Return the (x, y) coordinate for the center point of the cell that contains the specified text.  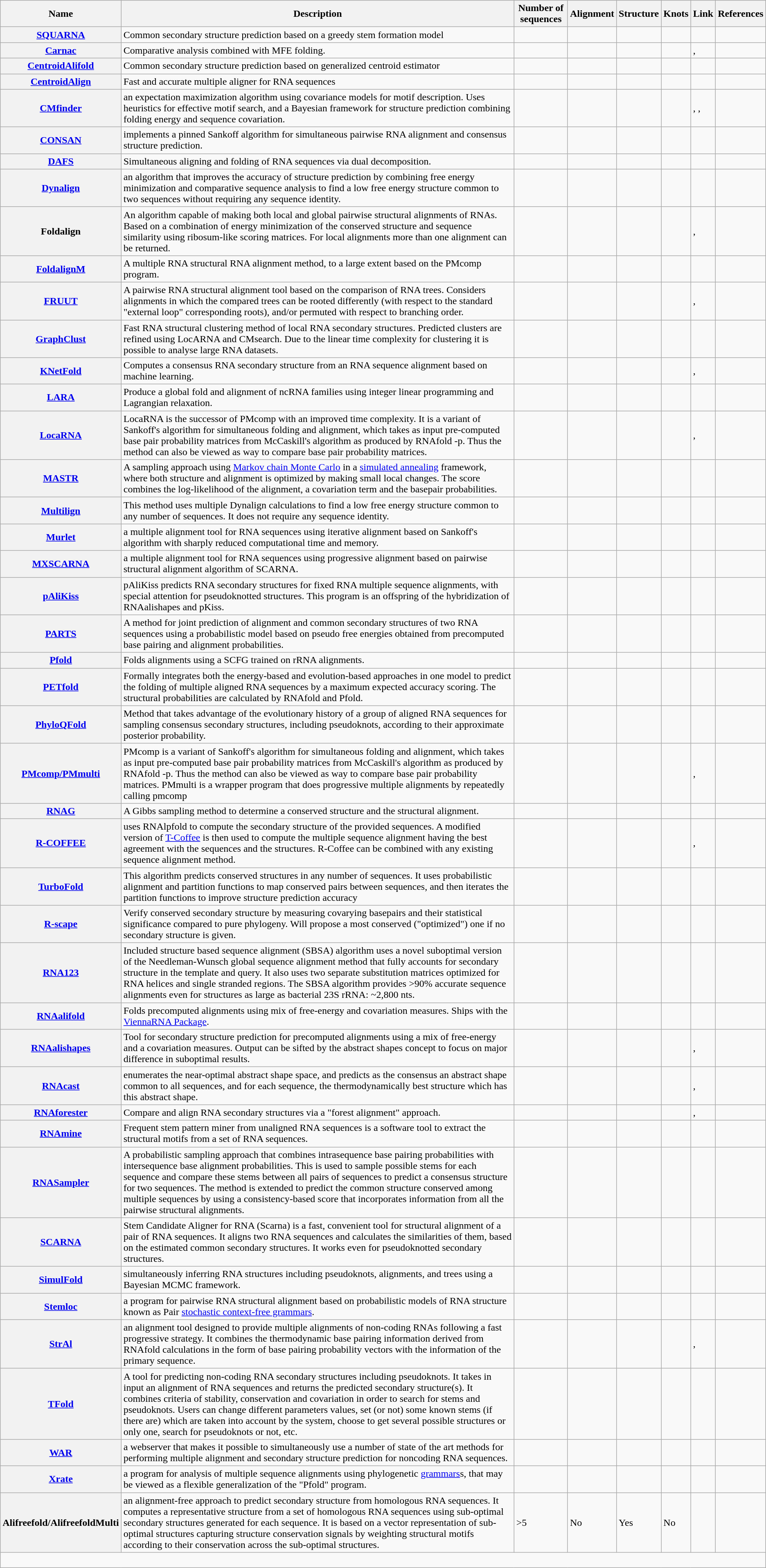
Stemloc (61, 1306)
RNAmine (61, 1134)
simultaneously inferring RNA structures including pseudoknots, alignments, and trees using a Bayesian MCMC framework. (318, 1279)
Common secondary structure prediction based on generalized centroid estimator (318, 66)
Yes (639, 1522)
GraphClust (61, 339)
>5 (541, 1522)
RNAcast (61, 1086)
, , (703, 108)
CONSAN (61, 140)
a program for pairwise RNA structural alignment based on probabilistic models of RNA structure known as Pair stochastic context-free grammars. (318, 1306)
Foldalign (61, 231)
Number of sequences (541, 14)
WAR (61, 1452)
R-scape (61, 924)
Alifreefold/AlifreefoldMulti (61, 1522)
Structure (639, 14)
FoldalignM (61, 268)
TurboFold (61, 887)
SQUARNA (61, 35)
PARTS (61, 634)
Description (318, 14)
MASTR (61, 478)
Multilign (61, 511)
Pfold (61, 660)
References (741, 14)
SCARNA (61, 1242)
Folds precomputed alignments using mix of free-energy and covariation measures. Ships with the ViennaRNA Package. (318, 1016)
Link (703, 14)
FRUUT (61, 301)
A multiple RNA structural RNA alignment method, to a large extent based on the PMcomp program. (318, 268)
MXSCARNA (61, 564)
Dynalign (61, 188)
Carnac (61, 50)
a multiple alignment tool for RNA sequences using progressive alignment based on pairwise structural alignment algorithm of SCARNA. (318, 564)
LocaRNA (61, 435)
CentroidAlifold (61, 66)
Knots (676, 14)
R-COFFEE (61, 843)
Comparative analysis combined with MFE folding. (318, 50)
RNAalishapes (61, 1048)
LARA (61, 398)
Fast and accurate multiple aligner for RNA sequences (318, 81)
Common secondary structure prediction based on a greedy stem formation model (318, 35)
A Gibbs sampling method to determine a conserved structure and the structural alignment. (318, 811)
CentroidAlign (61, 81)
DAFS (61, 161)
StrAl (61, 1344)
Alignment (592, 14)
Compare and align RNA secondary structures via a "forest alignment" approach. (318, 1112)
Simultaneous aligning and folding of RNA sequences via dual decomposition. (318, 161)
KNetFold (61, 371)
RNASampler (61, 1182)
Name (61, 14)
implements a pinned Sankoff algorithm for simultaneous pairwise RNA alignment and consensus structure prediction. (318, 140)
TFold (61, 1404)
Folds alignments using a SCFG trained on rRNA alignments. (318, 660)
PMcomp/PMmulti (61, 773)
Xrate (61, 1479)
RNA123 (61, 973)
Frequent stem pattern miner from unaligned RNA sequences is a software tool to extract the structural motifs from a set of RNA sequences. (318, 1134)
pAliKiss (61, 596)
PhyloQFold (61, 724)
PETfold (61, 687)
SimulFold (61, 1279)
RNAalifold (61, 1016)
RNAG (61, 811)
Produce a global fold and alignment of ncRNA families using integer linear programming and Lagrangian relaxation. (318, 398)
CMfinder (61, 108)
RNAforester (61, 1112)
Computes a consensus RNA secondary structure from an RNA sequence alignment based on machine learning. (318, 371)
Murlet (61, 537)
